From the cell containing the given text, extract its center point as [x, y] coordinate. 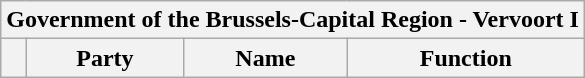
Function [466, 58]
Party [104, 58]
Name [266, 58]
Government of the Brussels-Capital Region - Vervoort I [293, 20]
